From the cell containing the given text, extract its center point as (X, Y) coordinate. 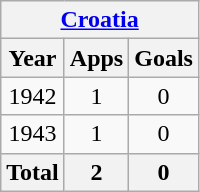
2 (96, 172)
1943 (33, 134)
1942 (33, 96)
Croatia (100, 20)
Apps (96, 58)
Total (33, 172)
Year (33, 58)
Goals (164, 58)
